Detect which cell encompasses the target text, then output its [x, y] center coordinate. 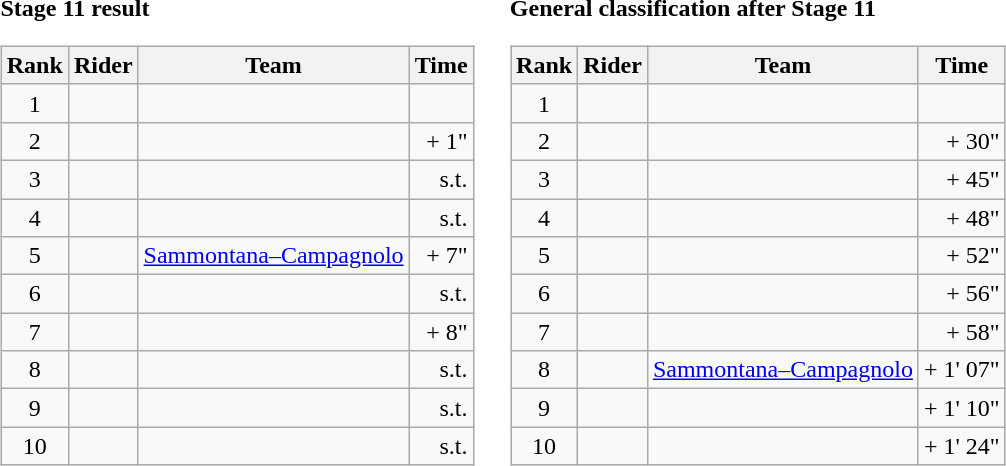
+ 48" [962, 217]
+ 30" [962, 141]
+ 1' 24" [962, 446]
+ 7" [441, 256]
+ 45" [962, 179]
+ 58" [962, 332]
+ 1' 07" [962, 370]
+ 1' 10" [962, 408]
+ 1" [441, 141]
+ 8" [441, 332]
+ 56" [962, 294]
+ 52" [962, 256]
